Provide the (x, y) coordinate of the cell's center where the given text is located.  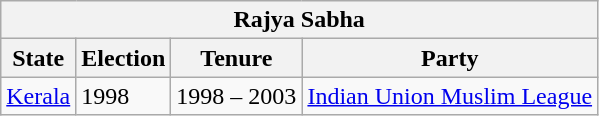
State (38, 58)
Election (124, 58)
Tenure (236, 58)
Indian Union Muslim League (450, 96)
Party (450, 58)
1998 (124, 96)
1998 – 2003 (236, 96)
Kerala (38, 96)
Rajya Sabha (300, 20)
